Pinpoint the cell where the given text exists, returning its [X, Y] midpoint coordinate. 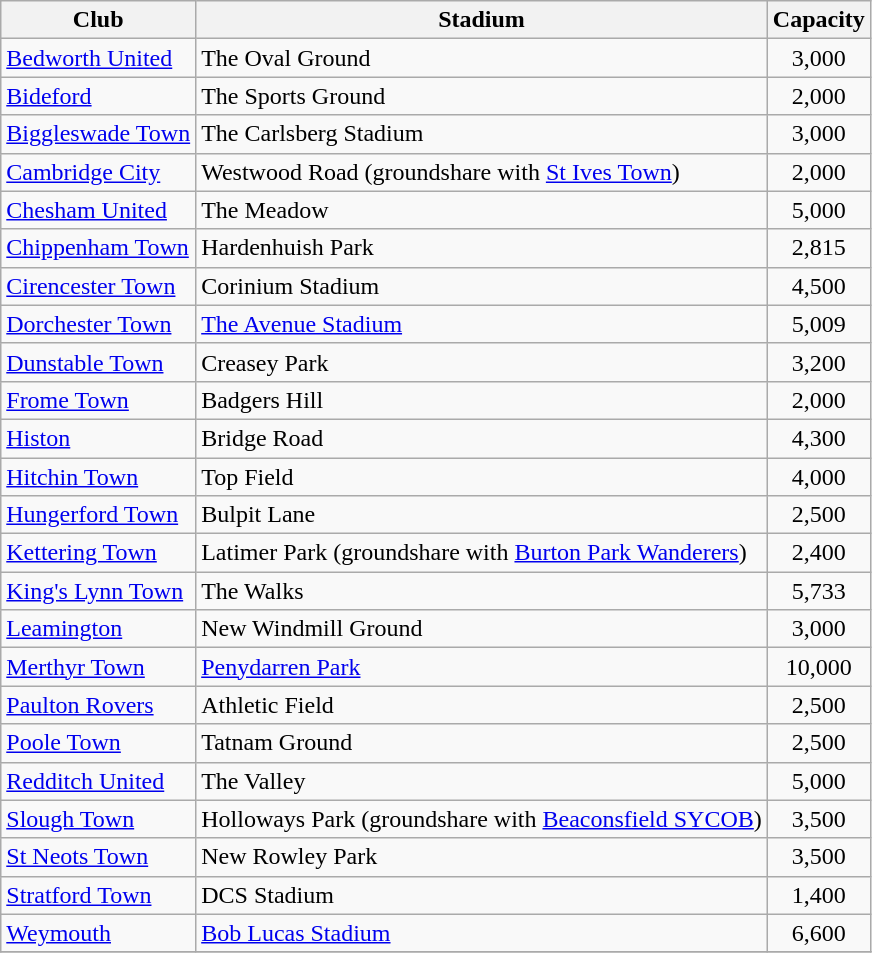
Biggleswade Town [98, 134]
Redditch United [98, 781]
Paulton Rovers [98, 705]
5,733 [818, 591]
The Oval Ground [482, 58]
Top Field [482, 477]
Hungerford Town [98, 515]
Badgers Hill [482, 400]
Hardenhuish Park [482, 248]
4,000 [818, 477]
Dunstable Town [98, 362]
Kettering Town [98, 553]
Cambridge City [98, 172]
Poole Town [98, 743]
Latimer Park (groundshare with Burton Park Wanderers) [482, 553]
Slough Town [98, 819]
The Walks [482, 591]
The Valley [482, 781]
Bob Lucas Stadium [482, 933]
The Avenue Stadium [482, 324]
Athletic Field [482, 705]
1,400 [818, 895]
Holloways Park (groundshare with Beaconsfield SYCOB) [482, 819]
Dorchester Town [98, 324]
Weymouth [98, 933]
Tatnam Ground [482, 743]
Corinium Stadium [482, 286]
King's Lynn Town [98, 591]
Capacity [818, 20]
4,300 [818, 438]
Stadium [482, 20]
Chesham United [98, 210]
4,500 [818, 286]
Bedworth United [98, 58]
Club [98, 20]
Bideford [98, 96]
6,600 [818, 933]
St Neots Town [98, 857]
The Meadow [482, 210]
Bulpit Lane [482, 515]
Merthyr Town [98, 667]
Chippenham Town [98, 248]
New Windmill Ground [482, 629]
Cirencester Town [98, 286]
2,815 [818, 248]
Stratford Town [98, 895]
5,009 [818, 324]
New Rowley Park [482, 857]
Penydarren Park [482, 667]
Hitchin Town [98, 477]
The Sports Ground [482, 96]
Histon [98, 438]
Frome Town [98, 400]
Westwood Road (groundshare with St Ives Town) [482, 172]
DCS Stadium [482, 895]
Leamington [98, 629]
10,000 [818, 667]
Bridge Road [482, 438]
2,400 [818, 553]
The Carlsberg Stadium [482, 134]
Creasey Park [482, 362]
3,200 [818, 362]
